Output the [X, Y] coordinate of the center of the cell containing the given text.  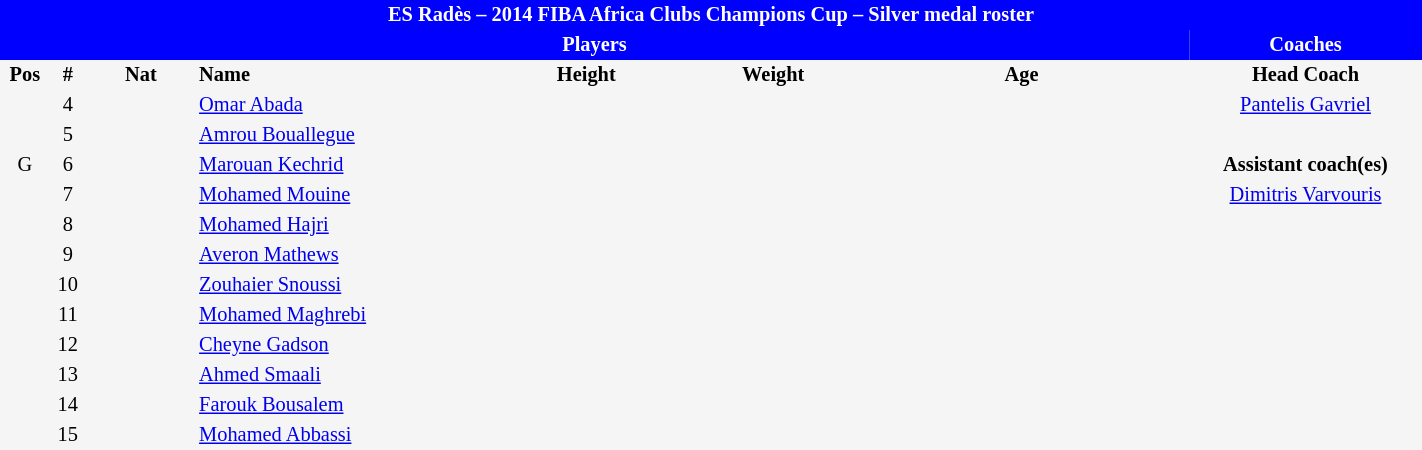
Farouk Bousalem [338, 405]
4 [68, 105]
Name [338, 75]
Mohamed Abbassi [338, 435]
Averon Mathews [338, 255]
12 [68, 345]
6 [68, 165]
Assistant coach(es) [1306, 165]
Marouan Kechrid [338, 165]
Height [586, 75]
Mohamed Hajri [338, 225]
13 [68, 375]
5 [68, 135]
# [68, 75]
Pos [25, 75]
ES Radès – 2014 FIBA Africa Clubs Champions Cup – Silver medal roster [711, 15]
Mohamed Mouine [338, 195]
15 [68, 435]
Players [594, 45]
10 [68, 285]
Coaches [1306, 45]
Age [1022, 75]
Ahmed Smaali [338, 375]
Dimitris Varvouris [1306, 195]
8 [68, 225]
Omar Abada [338, 105]
11 [68, 315]
Cheyne Gadson [338, 345]
Weight [774, 75]
Pantelis Gavriel [1306, 105]
14 [68, 405]
Zouhaier Snoussi [338, 285]
G [25, 165]
Amrou Bouallegue [338, 135]
7 [68, 195]
Nat [141, 75]
Head Coach [1306, 75]
9 [68, 255]
Mohamed Maghrebi [338, 315]
